Scan for the cell matching the given text and deliver its (x, y) coordinate at center. 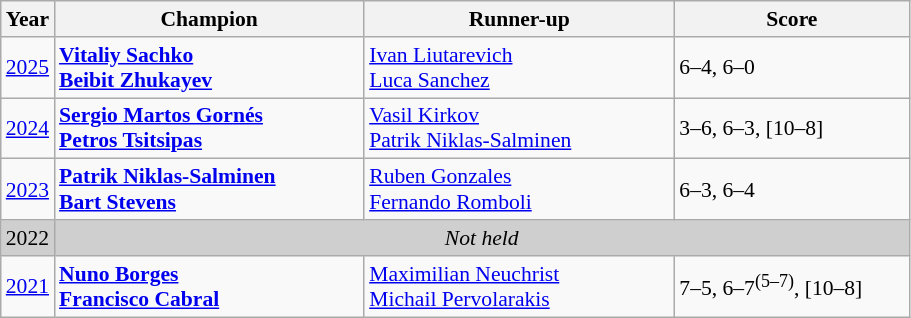
3–6, 6–3, [10–8] (792, 128)
Ruben Gonzales Fernando Romboli (519, 190)
6–3, 6–4 (792, 190)
7–5, 6–7(5–7), [10–8] (792, 286)
6–4, 6–0 (792, 68)
Vasil Kirkov Patrik Niklas-Salminen (519, 128)
2024 (28, 128)
Year (28, 19)
Maximilian Neuchrist Michail Pervolarakis (519, 286)
2021 (28, 286)
Patrik Niklas-Salminen Bart Stevens (209, 190)
Ivan Liutarevich Luca Sanchez (519, 68)
Vitaliy Sachko Beibit Zhukayev (209, 68)
Score (792, 19)
Not held (482, 238)
2025 (28, 68)
Champion (209, 19)
2022 (28, 238)
Nuno Borges Francisco Cabral (209, 286)
Runner-up (519, 19)
Sergio Martos Gornés Petros Tsitsipas (209, 128)
2023 (28, 190)
